Extract the [X, Y] coordinate from the center of the cell holding the provided text.  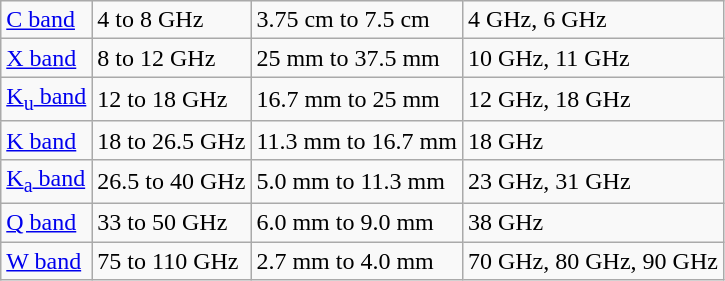
6.0 mm to 9.0 mm [357, 223]
Ku band [46, 99]
K band [46, 140]
16.7 mm to 25 mm [357, 99]
11.3 mm to 16.7 mm [357, 140]
C band [46, 20]
Ka band [46, 181]
33 to 50 GHz [172, 223]
3.75 cm to 7.5 cm [357, 20]
70 GHz, 80 GHz, 90 GHz [592, 261]
12 to 18 GHz [172, 99]
5.0 mm to 11.3 mm [357, 181]
W band [46, 261]
75 to 110 GHz [172, 261]
18 GHz [592, 140]
10 GHz, 11 GHz [592, 58]
26.5 to 40 GHz [172, 181]
2.7 mm to 4.0 mm [357, 261]
4 to 8 GHz [172, 20]
12 GHz, 18 GHz [592, 99]
Q band [46, 223]
18 to 26.5 GHz [172, 140]
X band [46, 58]
8 to 12 GHz [172, 58]
25 mm to 37.5 mm [357, 58]
38 GHz [592, 223]
4 GHz, 6 GHz [592, 20]
23 GHz, 31 GHz [592, 181]
